Pinpoint the cell where the given text exists, returning its [x, y] midpoint coordinate. 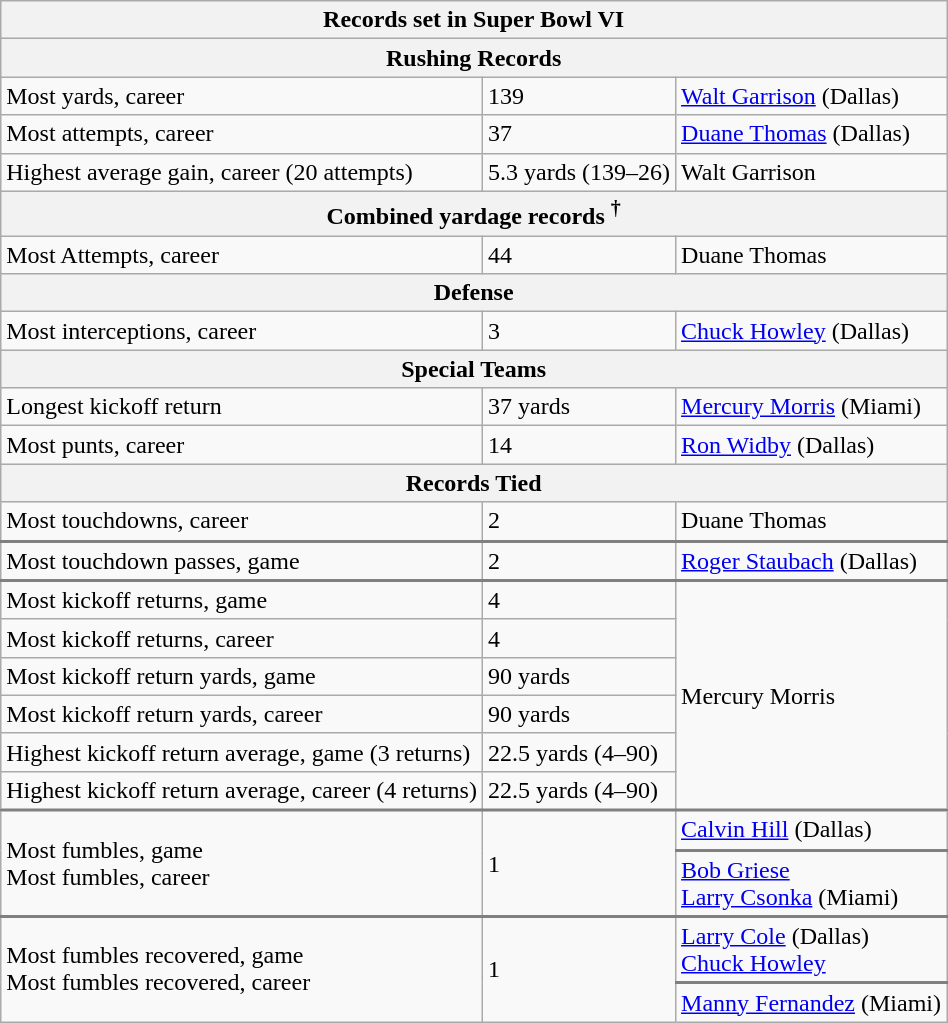
Records set in Super Bowl VI [474, 20]
Most touchdown passes, game [242, 561]
Most yards, career [242, 96]
Highest kickoff return average, game (3 returns) [242, 752]
Larry Cole (Dallas)Chuck Howley [812, 950]
Most punts, career [242, 445]
Records Tied [474, 483]
Most kickoff returns, career [242, 638]
Most kickoff return yards, game [242, 676]
37 yards [578, 407]
Combined yardage records † [474, 214]
Most kickoff returns, game [242, 600]
44 [578, 255]
Most interceptions, career [242, 331]
Duane Thomas (Dallas) [812, 134]
Most kickoff return yards, career [242, 714]
Rushing Records [474, 58]
Special Teams [474, 369]
Longest kickoff return [242, 407]
Most Attempts, career [242, 255]
37 [578, 134]
Most attempts, career [242, 134]
Chuck Howley (Dallas) [812, 331]
Most touchdowns, career [242, 522]
Ron Widby (Dallas) [812, 445]
Manny Fernandez (Miami) [812, 1002]
139 [578, 96]
Most fumbles, gameMost fumbles, career [242, 863]
Mercury Morris (Miami) [812, 407]
Highest kickoff return average, career (4 returns) [242, 790]
Bob GrieseLarry Csonka (Miami) [812, 884]
Defense [474, 293]
14 [578, 445]
Most fumbles recovered, game Most fumbles recovered, career [242, 968]
Walt Garrison (Dallas) [812, 96]
5.3 yards (139–26) [578, 172]
Mercury Morris [812, 695]
Roger Staubach (Dallas) [812, 561]
Walt Garrison [812, 172]
3 [578, 331]
Highest average gain, career (20 attempts) [242, 172]
Calvin Hill (Dallas) [812, 830]
